Detect which cell encompasses the target text, then output its [X, Y] center coordinate. 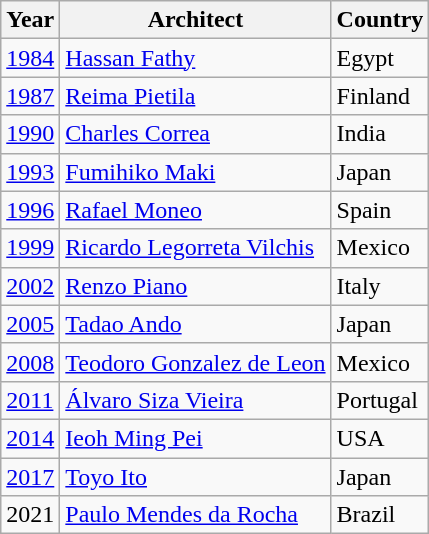
1987 [30, 96]
India [380, 134]
Teodoro Gonzalez de Leon [196, 362]
Year [30, 20]
1996 [30, 210]
1984 [30, 58]
Spain [380, 210]
1993 [30, 172]
Tadao Ando [196, 324]
2017 [30, 477]
2005 [30, 324]
2011 [30, 400]
Egypt [380, 58]
Ieoh Ming Pei [196, 438]
Italy [380, 286]
Paulo Mendes da Rocha [196, 515]
Hassan Fathy [196, 58]
Finland [380, 96]
Rafael Moneo [196, 210]
2021 [30, 515]
Álvaro Siza Vieira [196, 400]
2014 [30, 438]
Charles Correa [196, 134]
Toyo Ito [196, 477]
2002 [30, 286]
Brazil [380, 515]
USA [380, 438]
1999 [30, 248]
2008 [30, 362]
Architect [196, 20]
Country [380, 20]
Portugal [380, 400]
1990 [30, 134]
Ricardo Legorreta Vilchis [196, 248]
Fumihiko Maki [196, 172]
Reima Pietila [196, 96]
Renzo Piano [196, 286]
